Find where the given text appears and provide that cell's center as (X, Y) coordinate. 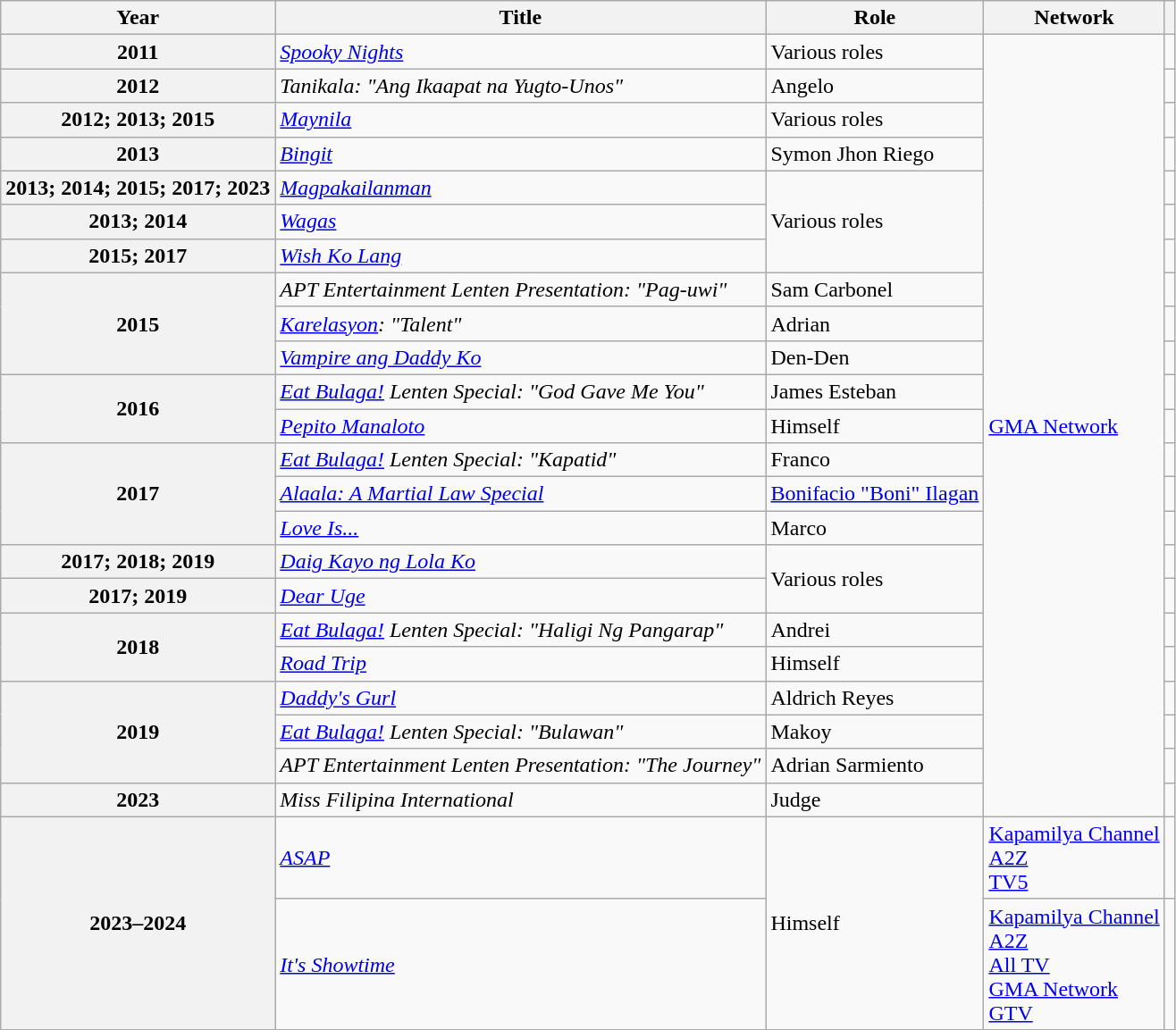
ASAP (520, 858)
Franco (875, 460)
Tanikala: "Ang Ikaapat na Yugto-Unos" (520, 86)
Angelo (875, 86)
2011 (138, 52)
2015; 2017 (138, 255)
2015 (138, 323)
Adrian (875, 323)
Wagas (520, 222)
GMA Network (1074, 425)
Love Is... (520, 528)
Judge (875, 800)
2023–2024 (138, 923)
2013; 2014; 2015; 2017; 2023 (138, 188)
Adrian Sarmiento (875, 766)
APT Entertainment Lenten Presentation: "The Journey" (520, 766)
Daddy's Gurl (520, 698)
Dear Uge (520, 596)
Miss Filipina International (520, 800)
Maynila (520, 120)
2012 (138, 86)
Symon Jhon Riego (875, 154)
2017; 2019 (138, 596)
Aldrich Reyes (875, 698)
APT Entertainment Lenten Presentation: "Pag-uwi" (520, 289)
Eat Bulaga! Lenten Special: "Kapatid" (520, 460)
James Esteban (875, 391)
Karelasyon: "Talent" (520, 323)
2023 (138, 800)
2013; 2014 (138, 222)
Network (1074, 18)
2017 (138, 494)
Marco (875, 528)
Kapamilya Channel A2Z TV5 (1074, 858)
Pepito Manaloto (520, 426)
2016 (138, 408)
Sam Carbonel (875, 289)
Eat Bulaga! Lenten Special: "Haligi Ng Pangarap" (520, 630)
2013 (138, 154)
Role (875, 18)
2019 (138, 732)
Wish Ko Lang (520, 255)
Alaala: A Martial Law Special (520, 494)
Andrei (875, 630)
2012; 2013; 2015 (138, 120)
Den-Den (875, 357)
Title (520, 18)
Eat Bulaga! Lenten Special: "God Gave Me You" (520, 391)
Bonifacio "Boni" Ilagan (875, 494)
It's Showtime (520, 964)
Daig Kayo ng Lola Ko (520, 562)
Makoy (875, 732)
Kapamilya Channel A2Z All TV GMA Network GTV (1074, 964)
Road Trip (520, 664)
Magpakailanman (520, 188)
Bingit (520, 154)
2017; 2018; 2019 (138, 562)
2018 (138, 647)
Vampire ang Daddy Ko (520, 357)
Year (138, 18)
Eat Bulaga! Lenten Special: "Bulawan" (520, 732)
Spooky Nights (520, 52)
